From the cell containing the given text, extract its center point as (X, Y) coordinate. 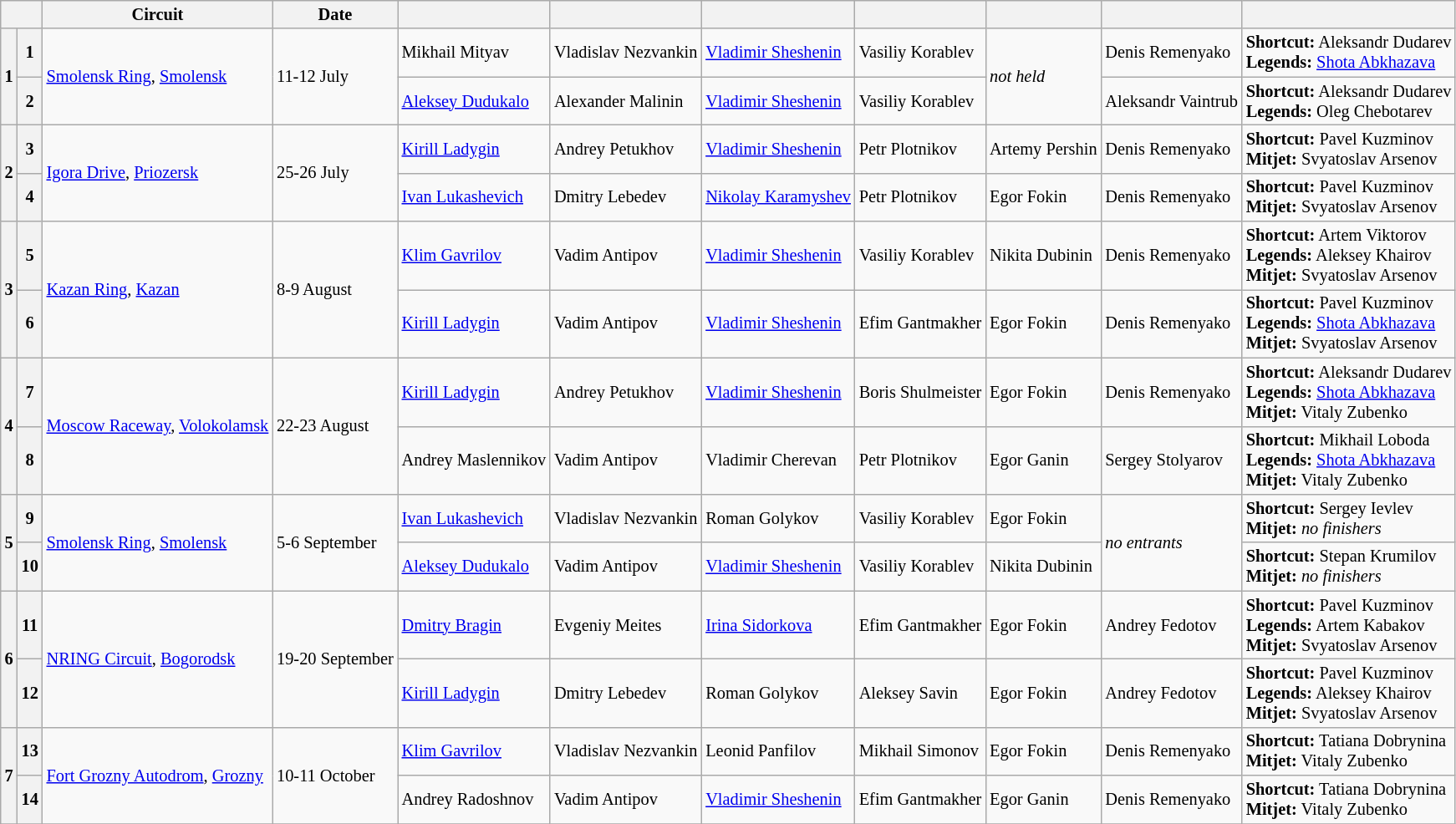
Alexander Malinin (625, 101)
10-11 October (335, 776)
25-26 July (335, 172)
Mikhail Simonov (920, 751)
Circuit (157, 14)
NRING Circuit, Bogorodsk (157, 659)
12 (30, 693)
no entrants (1171, 542)
8 (30, 460)
Shortcut: Pavel KuzminovLegends: Shota AbkhazavaMitjet: Svyatoslav Arsenov (1349, 323)
Sergey Stolyarov (1171, 460)
14 (30, 800)
Moscow Raceway, Volokolamsk (157, 426)
Leonid Panfilov (778, 751)
Shortcut: Sergey IevlevMitjet: no finishers (1349, 518)
Aleksandr Vaintrub (1171, 101)
Igora Drive, Priozersk (157, 172)
11-12 July (335, 77)
Fort Grozny Autodrom, Grozny (157, 776)
10 (30, 567)
not held (1043, 77)
Kazan Ring, Kazan (157, 289)
Shortcut: Aleksandr DudarevLegends: Shota Abkhazava (1349, 53)
8-9 August (335, 289)
Aleksey Savin (920, 693)
Dmitry Bragin (474, 625)
Artemy Pershin (1043, 149)
13 (30, 751)
Date (335, 14)
Irina Sidorkova (778, 625)
Evgeniy Meites (625, 625)
Shortcut: Pavel KuzminovLegends: Aleksey KhairovMitjet: Svyatoslav Arsenov (1349, 693)
Shortcut: Artem ViktorovLegends: Aleksey KhairovMitjet: Svyatoslav Arsenov (1349, 256)
Boris Shulmeister (920, 392)
Vladimir Cherevan (778, 460)
19-20 September (335, 659)
Mikhail Mityav (474, 53)
22-23 August (335, 426)
Shortcut: Mikhail LobodaLegends: Shota AbkhazavaMitjet: Vitaly Zubenko (1349, 460)
9 (30, 518)
Andrey Radoshnov (474, 800)
11 (30, 625)
5-6 September (335, 542)
Shortcut: Stepan KrumilovMitjet: no finishers (1349, 567)
Shortcut: Aleksandr DudarevLegends: Shota AbkhazavaMitjet: Vitaly Zubenko (1349, 392)
Shortcut: Aleksandr DudarevLegends: Oleg Chebotarev (1349, 101)
Shortcut: Pavel KuzminovLegends: Artem KabakovMitjet: Svyatoslav Arsenov (1349, 625)
Andrey Maslennikov (474, 460)
Nikolay Karamyshev (778, 197)
